Capture the cell that displays the provided text and extract its (X, Y) central coordinate. 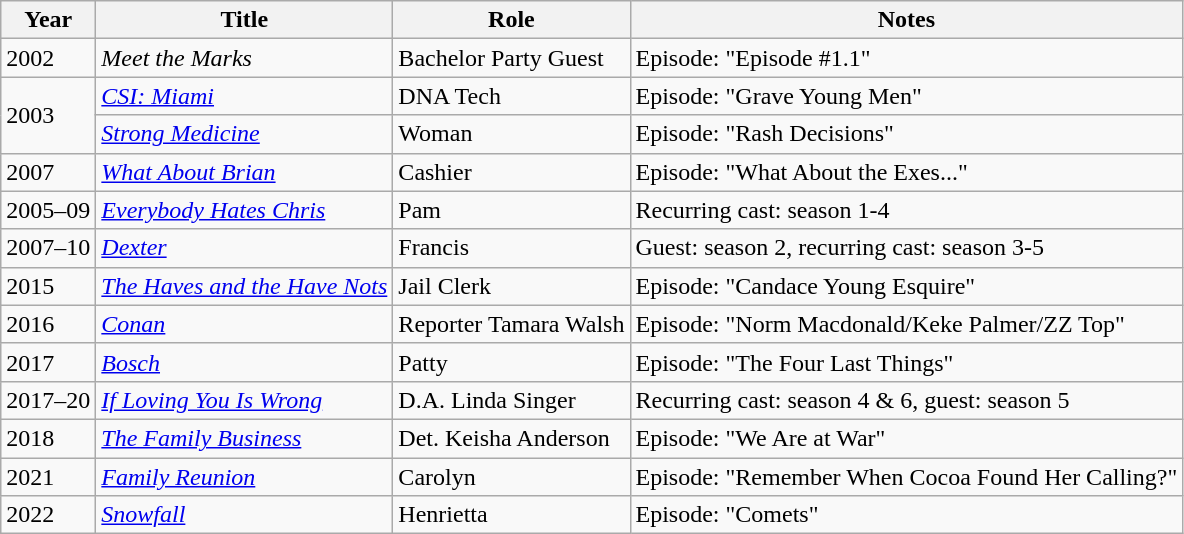
Det. Keisha Anderson (512, 438)
Francis (512, 248)
The Family Business (244, 438)
Episode: "Norm Macdonald/Keke Palmer/ZZ Top" (906, 324)
2003 (48, 115)
DNA Tech (512, 96)
Cashier (512, 172)
Bachelor Party Guest (512, 58)
Episode: "What About the Exes..." (906, 172)
Role (512, 20)
Episode: "The Four Last Things" (906, 362)
Guest: season 2, recurring cast: season 3-5 (906, 248)
Episode: "Comets" (906, 515)
If Loving You Is Wrong (244, 400)
Episode: "Grave Young Men" (906, 96)
Woman (512, 134)
2016 (48, 324)
Everybody Hates Chris (244, 210)
2022 (48, 515)
2007 (48, 172)
Family Reunion (244, 477)
Conan (244, 324)
Snowfall (244, 515)
2007–10 (48, 248)
CSI: Miami (244, 96)
Pam (512, 210)
2018 (48, 438)
Episode: "Remember When Cocoa Found Her Calling?" (906, 477)
2017 (48, 362)
D.A. Linda Singer (512, 400)
Patty (512, 362)
2002 (48, 58)
Episode: "Candace Young Esquire" (906, 286)
Bosch (244, 362)
Carolyn (512, 477)
What About Brian (244, 172)
Dexter (244, 248)
Meet the Marks (244, 58)
Reporter Tamara Walsh (512, 324)
Year (48, 20)
Strong Medicine (244, 134)
Episode: "Rash Decisions" (906, 134)
2017–20 (48, 400)
Recurring cast: season 4 & 6, guest: season 5 (906, 400)
Episode: "We Are at War" (906, 438)
Jail Clerk (512, 286)
2015 (48, 286)
2021 (48, 477)
Recurring cast: season 1-4 (906, 210)
2005–09 (48, 210)
Henrietta (512, 515)
Title (244, 20)
Episode: "Episode #1.1" (906, 58)
Notes (906, 20)
The Haves and the Have Nots (244, 286)
